Provide the (X, Y) coordinate of the cell's center where the given text is located.  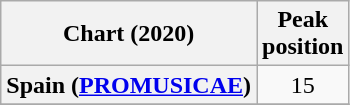
15 (303, 85)
Peakposition (303, 34)
Chart (2020) (129, 34)
Spain (PROMUSICAE) (129, 85)
